Identify which cell holds the provided text, then report its (x, y) central coordinate. 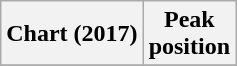
Peakposition (189, 34)
Chart (2017) (72, 34)
